Detect which cell encompasses the target text, then output its (X, Y) center coordinate. 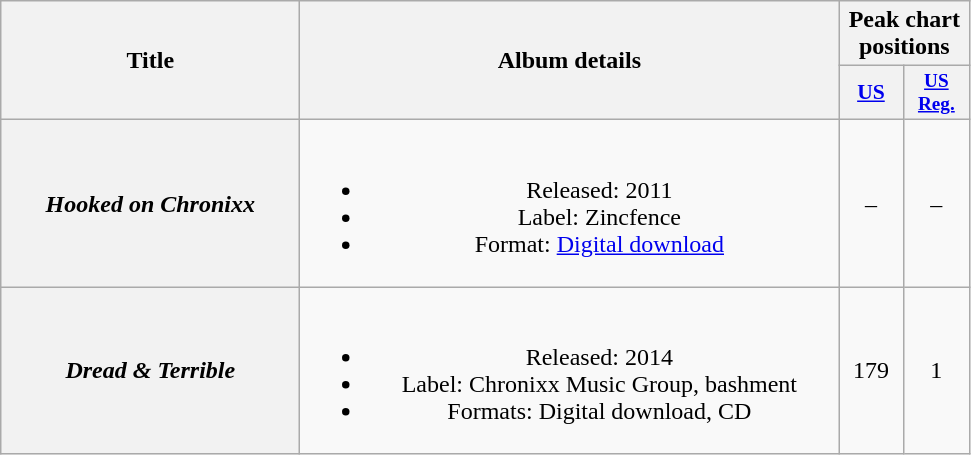
1 (936, 370)
US (871, 93)
Peak chart positions (904, 34)
USReg. (936, 93)
Released: 2011Label: ZincfenceFormat: Digital download (570, 204)
Album details (570, 60)
179 (871, 370)
Hooked on Chronixx (150, 204)
Dread & Terrible (150, 370)
Title (150, 60)
Released: 2014Label: Chronixx Music Group, bashmentFormats: Digital download, CD (570, 370)
